Capture the cell that displays the provided text and extract its (x, y) central coordinate. 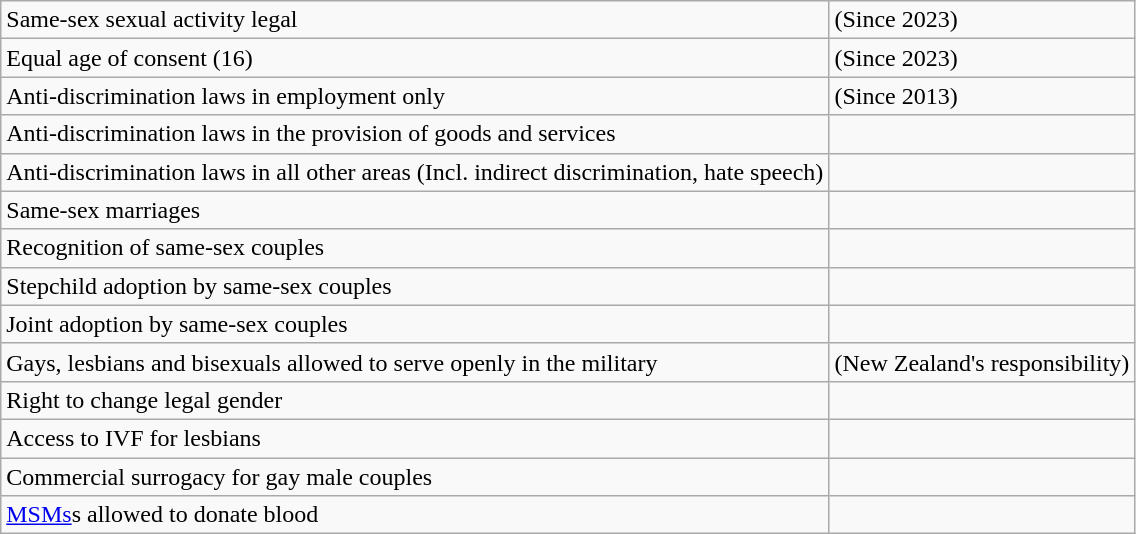
MSMss allowed to donate blood (415, 515)
(Since 2013) (982, 96)
Right to change legal gender (415, 400)
Equal age of consent (16) (415, 58)
Same-sex marriages (415, 210)
Gays, lesbians and bisexuals allowed to serve openly in the military (415, 362)
Recognition of same-sex couples (415, 248)
(New Zealand's responsibility) (982, 362)
Anti-discrimination laws in employment only (415, 96)
Joint adoption by same-sex couples (415, 324)
Anti-discrimination laws in the provision of goods and services (415, 134)
Same-sex sexual activity legal (415, 20)
Access to IVF for lesbians (415, 438)
Commercial surrogacy for gay male couples (415, 477)
Stepchild adoption by same-sex couples (415, 286)
Anti-discrimination laws in all other areas (Incl. indirect discrimination, hate speech) (415, 172)
